Scan for the cell matching the given text and deliver its (x, y) coordinate at center. 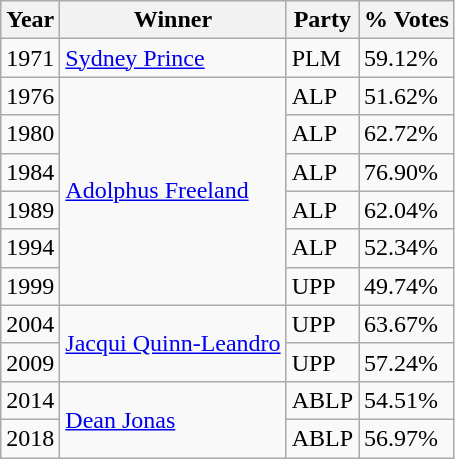
PLM (322, 58)
Jacqui Quinn-Leandro (173, 343)
63.67% (407, 324)
59.12% (407, 58)
2009 (30, 362)
52.34% (407, 248)
1980 (30, 134)
Adolphus Freeland (173, 191)
% Votes (407, 20)
1976 (30, 96)
54.51% (407, 400)
1989 (30, 210)
62.04% (407, 210)
62.72% (407, 134)
1971 (30, 58)
1994 (30, 248)
Dean Jonas (173, 419)
51.62% (407, 96)
Sydney Prince (173, 58)
Winner (173, 20)
2004 (30, 324)
49.74% (407, 286)
Party (322, 20)
56.97% (407, 438)
1999 (30, 286)
2018 (30, 438)
Year (30, 20)
76.90% (407, 172)
2014 (30, 400)
57.24% (407, 362)
1984 (30, 172)
